Output the (x, y) coordinate of the center of the cell containing the given text.  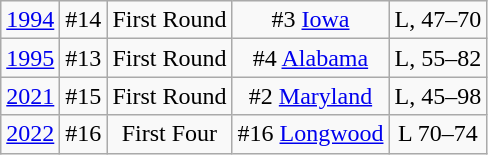
#4 Alabama (310, 58)
1995 (30, 58)
1994 (30, 20)
#14 (84, 20)
#16 Longwood (310, 134)
#16 (84, 134)
#2 Maryland (310, 96)
L 70–74 (438, 134)
First Four (170, 134)
L, 47–70 (438, 20)
L, 45–98 (438, 96)
#13 (84, 58)
2021 (30, 96)
L, 55–82 (438, 58)
#3 Iowa (310, 20)
2022 (30, 134)
#15 (84, 96)
